Scan for the cell matching the given text and deliver its (X, Y) coordinate at center. 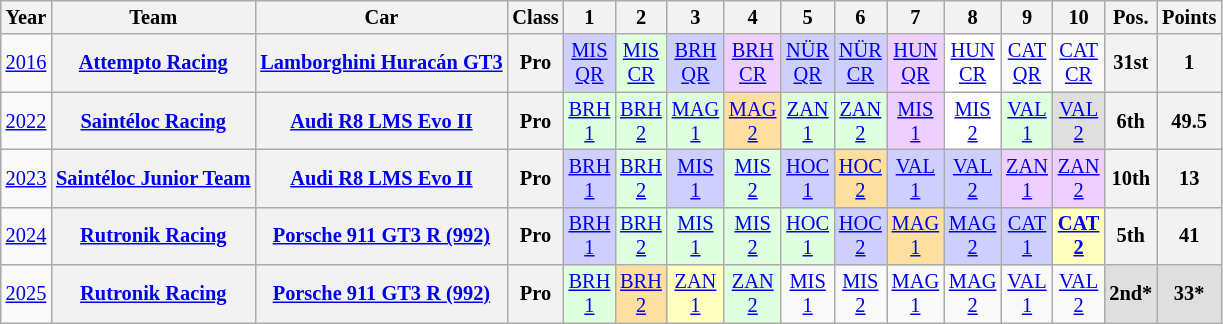
HUNCR (972, 63)
4 (752, 17)
33* (1189, 294)
2025 (26, 294)
6 (860, 17)
9 (1027, 17)
2nd* (1130, 294)
2024 (26, 236)
MISQR (590, 63)
13 (1189, 178)
HUNQR (916, 63)
BRHQR (696, 63)
3 (696, 17)
2022 (26, 121)
7 (916, 17)
MISCR (641, 63)
Attempto Racing (153, 63)
Team (153, 17)
Points (1189, 17)
10th (1130, 178)
Saintéloc Racing (153, 121)
41 (1189, 236)
6th (1130, 121)
Lamborghini Huracán GT3 (381, 63)
2023 (26, 178)
CAT1 (1027, 236)
CATQR (1027, 63)
5th (1130, 236)
NÜRQR (808, 63)
CAT2 (1079, 236)
BRHCR (752, 63)
VAL 2 (1079, 121)
2 (641, 17)
5 (808, 17)
2016 (26, 63)
Car (381, 17)
10 (1079, 17)
49.5 (1189, 121)
31st (1130, 63)
NÜRCR (860, 63)
Pos. (1130, 17)
Class (535, 17)
CATCR (1079, 63)
Saintéloc Junior Team (153, 178)
Year (26, 17)
8 (972, 17)
